Determine the [X, Y] coordinate at the center of the cell enclosing the given text.  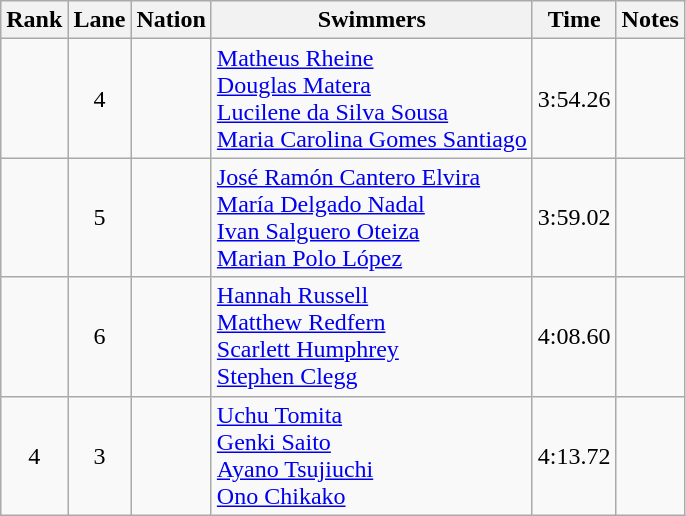
Notes [650, 20]
Lane [100, 20]
3:59.02 [574, 218]
5 [100, 218]
6 [100, 336]
3:54.26 [574, 98]
José Ramón Cantero ElviraMaría Delgado NadalIvan Salguero OteizaMarian Polo López [372, 218]
Matheus RheineDouglas MateraLucilene da Silva SousaMaria Carolina Gomes Santiago [372, 98]
4:13.72 [574, 456]
Time [574, 20]
Hannah RussellMatthew RedfernScarlett HumphreyStephen Clegg [372, 336]
Nation [171, 20]
4:08.60 [574, 336]
Uchu TomitaGenki SaitoAyano TsujiuchiOno Chikako [372, 456]
Rank [34, 20]
Swimmers [372, 20]
3 [100, 456]
